Detect which cell encompasses the target text, then output its (x, y) center coordinate. 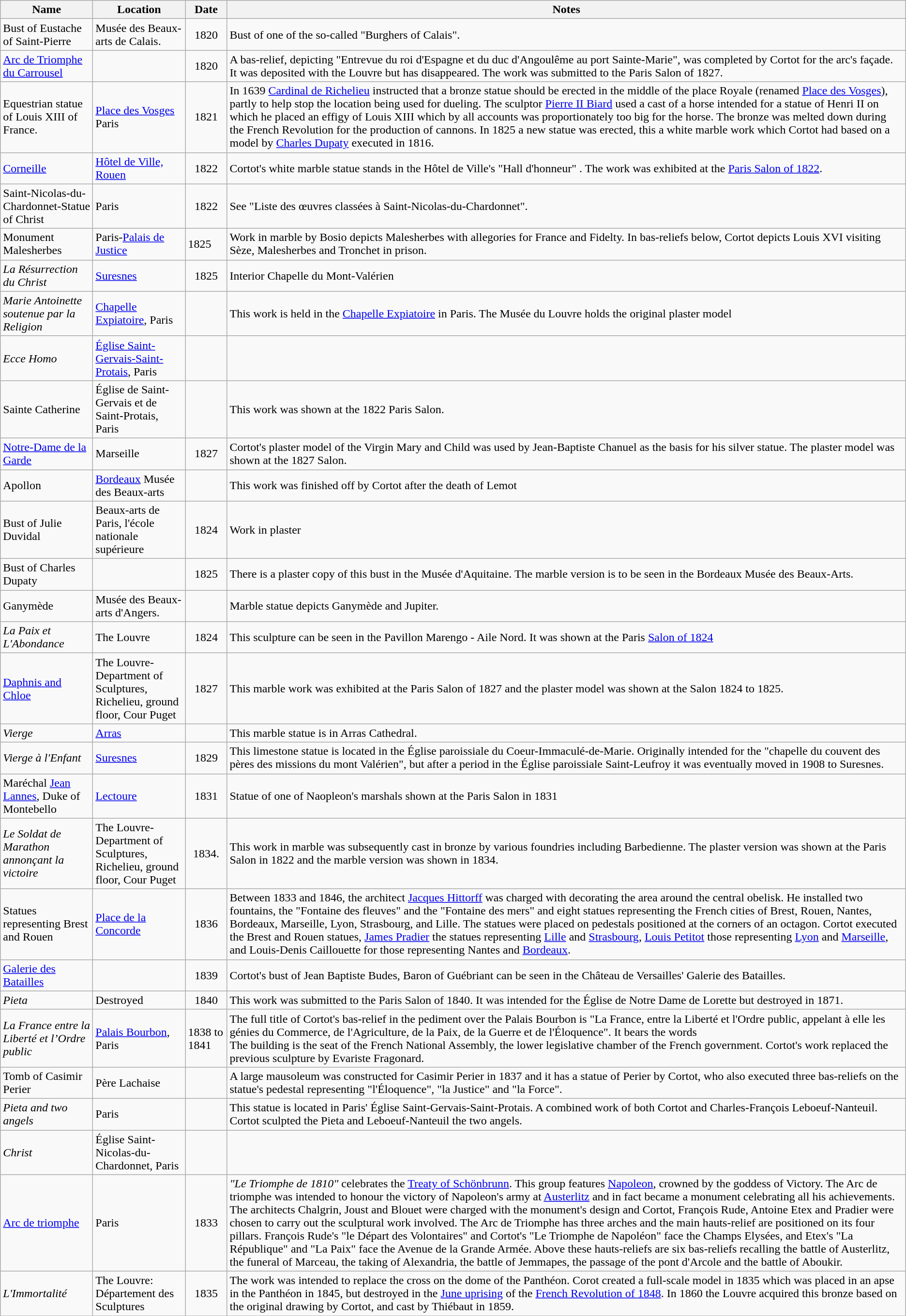
Date (206, 10)
Place des Vosges Paris (139, 117)
This work was finished off by Cortot after the death of Lemot (566, 485)
Christ (46, 1152)
Arc de triomphe (46, 1223)
Statues representing Brest and Rouen (46, 924)
1836 (206, 924)
La Résurrection du Christ (46, 276)
Musée des Beaux-arts d'Angers. (139, 606)
This work was shown at the 1822 Paris Salon. (566, 409)
La Paix et L'Abondance (46, 638)
Sainte Catherine (46, 409)
Galerie des Batailles (46, 975)
Name (46, 10)
Corneille (46, 168)
Marble statue depicts Ganymède and Jupiter. (566, 606)
Cortot's white marble statue stands in the Hôtel de Ville's "Hall d'honneur" . The work was exhibited at the Paris Salon of 1822. (566, 168)
Cortot's bust of Jean Baptiste Budes, Baron of Guébriant can be seen in the Château de Versailles' Galerie des Batailles. (566, 975)
Arc de Triomphe du Carrousel (46, 66)
This sculpture can be seen in the Pavillon Marengo - Aile Nord. It was shown at the Paris Salon of 1824 (566, 638)
Apollon (46, 485)
1833 (206, 1223)
Hôtel de Ville, Rouen (139, 168)
Work in plaster (566, 530)
L'Immortalité (46, 1294)
Monument Malesherbes (46, 244)
Pieta (46, 1000)
Destroyed (139, 1000)
Saint-Nicolas-du-Chardonnet-Statue of Christ (46, 206)
Tomb of Casimir Perier (46, 1083)
La France entre la Liberté et l’Ordre public (46, 1038)
Vierge à l'Enfant (46, 758)
This work was submitted to the Paris Salon of 1840. It was intended for the Église de Notre Dame de Lorette but destroyed in 1871. (566, 1000)
Equestrian statue of Louis XIII of France. (46, 117)
Arras (139, 733)
Bust of Charles Dupaty (46, 575)
See "Liste des œuvres classées à Saint-Nicolas-du-Chardonnet". (566, 206)
Église Saint-Gervais-Saint-Protais, Paris (139, 358)
Maréchal Jean Lannes, Duke of Montebello (46, 796)
1829 (206, 758)
Père Lachaise (139, 1083)
Place de la Concorde (139, 924)
1831 (206, 796)
Notre-Dame de la Garde (46, 454)
Interior Chapelle du Mont-Valérien (566, 276)
1838 to 1841 (206, 1038)
Chapelle Expiatoire, Paris (139, 314)
Le Soldat de Marathon annonçant la victoire (46, 853)
This work is held in the Chapelle Expiatoire in Paris. The Musée du Louvre holds the original plaster model (566, 314)
Bust of one of the so-called "Burghers of Calais". (566, 35)
1840 (206, 1000)
Marie Antoinette soutenue par la Religion (46, 314)
Palais Bourbon, Paris (139, 1038)
1835 (206, 1294)
Lectoure (139, 796)
Vierge (46, 733)
Église de Saint-Gervais et de Saint-Protais, Paris (139, 409)
Église Saint-Nicolas-du-Chardonnet, Paris (139, 1152)
Location (139, 10)
Bust of Julie Duvidal (46, 530)
Notes (566, 10)
Musée des Beaux-arts de Calais. (139, 35)
Ganymède (46, 606)
1839 (206, 975)
1821 (206, 117)
Statue of one of Naopleon's marshals shown at the Paris Salon in 1831 (566, 796)
This marble work was exhibited at the Paris Salon of 1827 and the plaster model was shown at the Salon 1824 to 1825. (566, 688)
Beaux-arts de Paris, l'école nationale supérieure (139, 530)
Paris-Palais de Justice (139, 244)
Marseille (139, 454)
There is a plaster copy of this bust in the Musée d'Aquitaine. The marble version is to be seen in the Bordeaux Musée des Beaux-Arts. (566, 575)
The Louvre: Département des Sculptures (139, 1294)
Ecce Homo (46, 358)
Daphnis and Chloe (46, 688)
The Louvre (139, 638)
This marble statue is in Arras Cathedral. (566, 733)
Bordeaux Musée des Beaux-arts (139, 485)
Bust of Eustache of Saint-Pierre (46, 35)
1834. (206, 853)
Pieta and two angels (46, 1114)
